Extract the [X, Y] coordinate from the center of the cell holding the provided text.  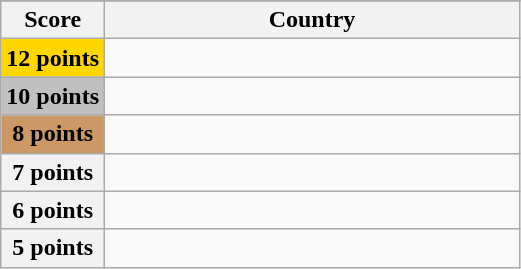
5 points [53, 248]
8 points [53, 134]
Score [53, 20]
7 points [53, 172]
10 points [53, 96]
12 points [53, 58]
6 points [53, 210]
Country [312, 20]
